Locate the cell with the specified text and output its [X, Y] center coordinate. 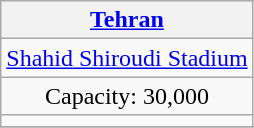
Shahid Shiroudi Stadium [127, 58]
Capacity: 30,000 [127, 96]
Tehran [127, 20]
